Capture the cell that displays the provided text and extract its [x, y] central coordinate. 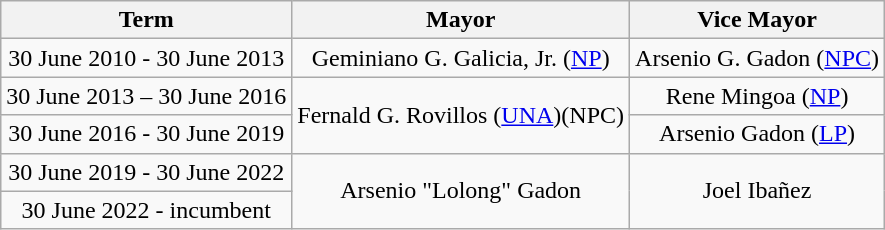
Arsenio Gadon (LP) [758, 134]
30 June 2013 – 30 June 2016 [146, 96]
30 June 2010 - 30 June 2013 [146, 58]
Joel Ibañez [758, 191]
30 June 2016 - 30 June 2019 [146, 134]
Rene Mingoa (NP) [758, 96]
Arsenio "Lolong" Gadon [461, 191]
Geminiano G. Galicia, Jr. (NP) [461, 58]
Vice Mayor [758, 20]
30 June 2019 - 30 June 2022 [146, 172]
Fernald G. Rovillos (UNA)(NPC) [461, 115]
Arsenio G. Gadon (NPC) [758, 58]
Mayor [461, 20]
Term [146, 20]
30 June 2022 - incumbent [146, 210]
